For the text-containing cell, return its midpoint in (X, Y) coordinate format. 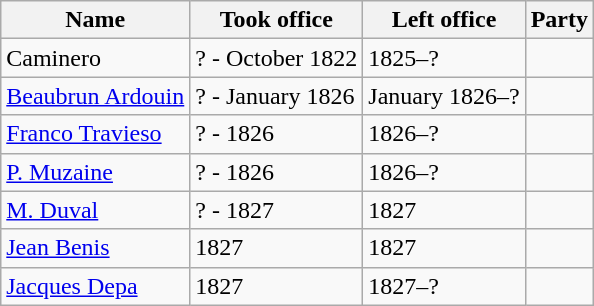
Took office (276, 20)
Jean Benis (96, 248)
1825–? (444, 58)
? - 1827 (276, 210)
M. Duval (96, 210)
1827–? (444, 286)
Party (559, 20)
P. Muzaine (96, 172)
Jacques Depa (96, 286)
Beaubrun Ardouin (96, 96)
Caminero (96, 58)
Franco Travieso (96, 134)
? - October 1822 (276, 58)
Name (96, 20)
January 1826–? (444, 96)
? - January 1826 (276, 96)
Left office (444, 20)
